Locate the cell with the specified text and output its [X, Y] center coordinate. 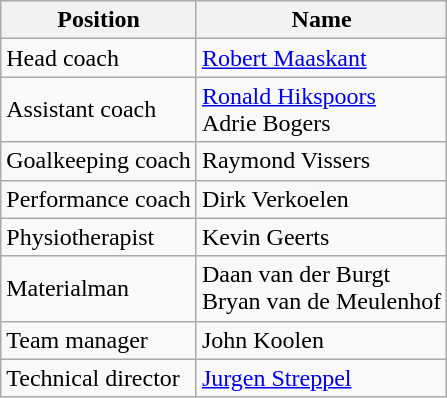
Physiotherapist [99, 237]
Ronald Hikspoors Adrie Bogers [321, 110]
Name [321, 20]
Assistant coach [99, 110]
Daan van der Burgt Bryan van de Meulenhof [321, 288]
Dirk Verkoelen [321, 199]
Jurgen Streppel [321, 378]
Team manager [99, 340]
Position [99, 20]
Raymond Vissers [321, 161]
Technical director [99, 378]
Performance coach [99, 199]
Kevin Geerts [321, 237]
Goalkeeping coach [99, 161]
John Koolen [321, 340]
Materialman [99, 288]
Robert Maaskant [321, 58]
Head coach [99, 58]
